Provide the [x, y] coordinate of the cell's center where the given text is located.  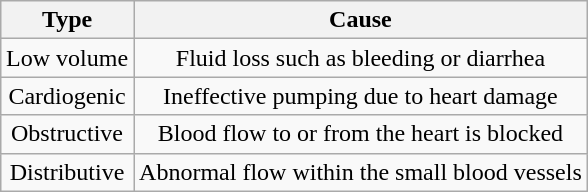
Blood flow to or from the heart is blocked [361, 134]
Distributive [68, 172]
Type [68, 20]
Ineffective pumping due to heart damage [361, 96]
Low volume [68, 58]
Cardiogenic [68, 96]
Cause [361, 20]
Obstructive [68, 134]
Fluid loss such as bleeding or diarrhea [361, 58]
Abnormal flow within the small blood vessels [361, 172]
